Output the [X, Y] coordinate of the center of the cell containing the given text.  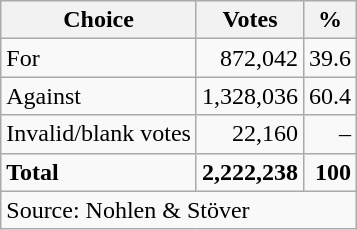
Invalid/blank votes [99, 134]
– [330, 134]
1,328,036 [250, 96]
Against [99, 96]
Total [99, 172]
Votes [250, 20]
Source: Nohlen & Stöver [179, 210]
39.6 [330, 58]
872,042 [250, 58]
Choice [99, 20]
% [330, 20]
2,222,238 [250, 172]
For [99, 58]
22,160 [250, 134]
60.4 [330, 96]
100 [330, 172]
